Search for the cell housing the specified text and yield its [X, Y] center coordinate. 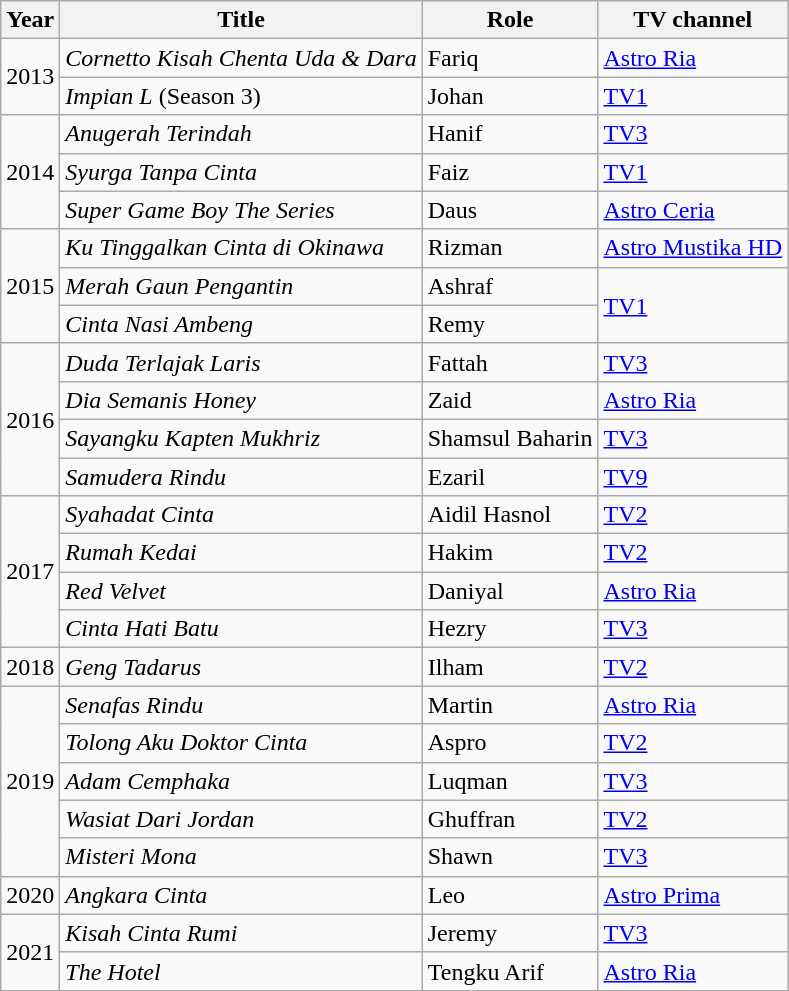
Daus [510, 210]
Adam Cemphaka [241, 781]
Astro Mustika HD [693, 248]
Rumah Kedai [241, 553]
Shawn [510, 857]
Ilham [510, 667]
Duda Terlajak Laris [241, 362]
Sayangku Kapten Mukhriz [241, 438]
Cornetto Kisah Chenta Uda & Dara [241, 58]
Ezaril [510, 477]
2014 [30, 172]
Merah Gaun Pengantin [241, 286]
Cinta Nasi Ambeng [241, 324]
Red Velvet [241, 591]
Year [30, 20]
Astro Ceria [693, 210]
TV channel [693, 20]
Title [241, 20]
2020 [30, 895]
Astro Prima [693, 895]
Ku Tinggalkan Cinta di Okinawa [241, 248]
2016 [30, 419]
Ghuffran [510, 819]
2015 [30, 286]
Tengku Arif [510, 971]
2013 [30, 77]
Hezry [510, 629]
Rizman [510, 248]
Fariq [510, 58]
Senafas Rindu [241, 705]
Geng Tadarus [241, 667]
Super Game Boy The Series [241, 210]
2018 [30, 667]
Syurga Tanpa Cinta [241, 172]
Martin [510, 705]
Wasiat Dari Jordan [241, 819]
2017 [30, 572]
Hanif [510, 134]
Samudera Rindu [241, 477]
Anugerah Terindah [241, 134]
2021 [30, 952]
Faiz [510, 172]
Angkara Cinta [241, 895]
The Hotel [241, 971]
Leo [510, 895]
Shamsul Baharin [510, 438]
TV9 [693, 477]
Aspro [510, 743]
Kisah Cinta Rumi [241, 933]
Jeremy [510, 933]
Johan [510, 96]
Ashraf [510, 286]
Role [510, 20]
Syahadat Cinta [241, 515]
Tolong Aku Doktor Cinta [241, 743]
Daniyal [510, 591]
Luqman [510, 781]
Misteri Mona [241, 857]
Cinta Hati Batu [241, 629]
2019 [30, 781]
Impian L (Season 3) [241, 96]
Dia Semanis Honey [241, 400]
Aidil Hasnol [510, 515]
Remy [510, 324]
Hakim [510, 553]
Zaid [510, 400]
Fattah [510, 362]
